Return [X, Y] of the center of cell containing provided text 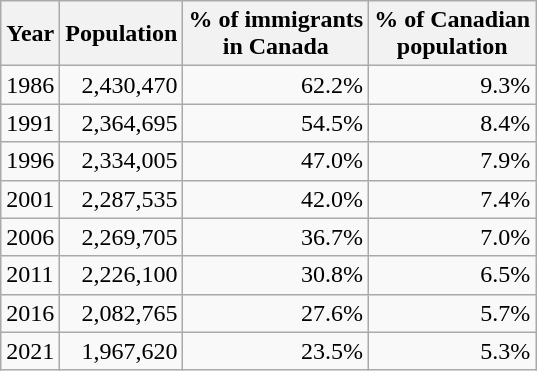
Year [30, 34]
54.5% [276, 123]
1996 [30, 161]
2001 [30, 199]
8.4% [452, 123]
1,967,620 [122, 351]
2016 [30, 313]
Population [122, 34]
5.3% [452, 351]
2,334,005 [122, 161]
2021 [30, 351]
2,287,535 [122, 199]
5.7% [452, 313]
6.5% [452, 275]
% of Canadianpopulation [452, 34]
7.0% [452, 237]
2,226,100 [122, 275]
23.5% [276, 351]
47.0% [276, 161]
9.3% [452, 85]
27.6% [276, 313]
7.9% [452, 161]
1991 [30, 123]
2,269,705 [122, 237]
% of immigrantsin Canada [276, 34]
2,430,470 [122, 85]
62.2% [276, 85]
2,082,765 [122, 313]
42.0% [276, 199]
30.8% [276, 275]
1986 [30, 85]
2,364,695 [122, 123]
36.7% [276, 237]
7.4% [452, 199]
2011 [30, 275]
2006 [30, 237]
